Output the (x, y) coordinate of the center of the cell containing the given text.  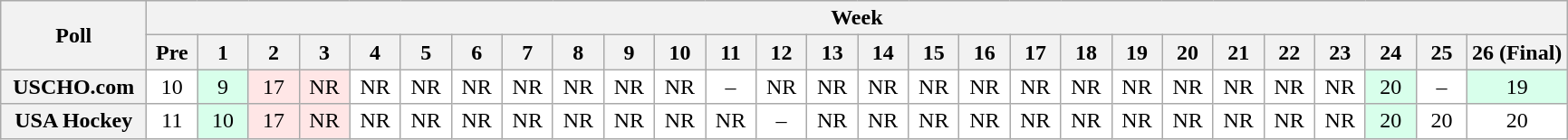
14 (883, 52)
USCHO.com (74, 87)
25 (1441, 52)
23 (1340, 52)
5 (426, 52)
15 (934, 52)
Poll (74, 35)
USA Hockey (74, 121)
1 (223, 52)
Pre (172, 52)
26 (Final) (1516, 52)
21 (1238, 52)
13 (832, 52)
3 (324, 52)
2 (274, 52)
8 (578, 52)
16 (985, 52)
4 (375, 52)
24 (1390, 52)
12 (782, 52)
7 (527, 52)
6 (476, 52)
22 (1289, 52)
Week (857, 18)
18 (1086, 52)
